Scan for the cell matching the given text and deliver its (X, Y) coordinate at center. 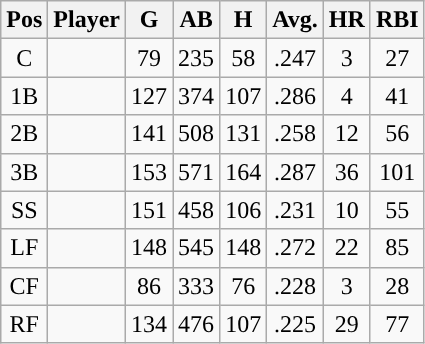
RF (24, 324)
29 (346, 324)
27 (397, 58)
12 (346, 134)
3B (24, 172)
131 (244, 134)
508 (196, 134)
153 (150, 172)
CF (24, 286)
77 (397, 324)
G (150, 20)
C (24, 58)
H (244, 20)
.258 (296, 134)
58 (244, 58)
28 (397, 286)
76 (244, 286)
164 (244, 172)
4 (346, 96)
HR (346, 20)
55 (397, 210)
10 (346, 210)
.228 (296, 286)
Pos (24, 20)
134 (150, 324)
LF (24, 248)
151 (150, 210)
56 (397, 134)
36 (346, 172)
106 (244, 210)
85 (397, 248)
545 (196, 248)
AB (196, 20)
86 (150, 286)
235 (196, 58)
2B (24, 134)
41 (397, 96)
.247 (296, 58)
Avg. (296, 20)
374 (196, 96)
458 (196, 210)
22 (346, 248)
141 (150, 134)
101 (397, 172)
476 (196, 324)
333 (196, 286)
.287 (296, 172)
79 (150, 58)
571 (196, 172)
.231 (296, 210)
.286 (296, 96)
RBI (397, 20)
127 (150, 96)
SS (24, 210)
.272 (296, 248)
1B (24, 96)
.225 (296, 324)
Player (87, 20)
